Pinpoint the cell where the given text exists, returning its (x, y) midpoint coordinate. 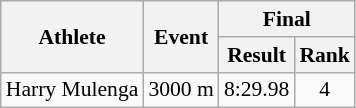
8:29.98 (256, 90)
Event (180, 36)
3000 m (180, 90)
Harry Mulenga (72, 90)
4 (324, 90)
Rank (324, 55)
Result (256, 55)
Athlete (72, 36)
Final (287, 19)
